Search for the cell housing the specified text and yield its [x, y] center coordinate. 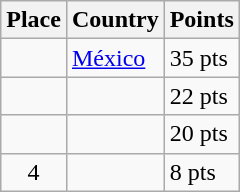
22 pts [202, 96]
35 pts [202, 58]
Points [202, 20]
8 pts [202, 172]
4 [34, 172]
México [115, 58]
Country [115, 20]
20 pts [202, 134]
Place [34, 20]
